Return [X, Y] of the center of cell containing provided text 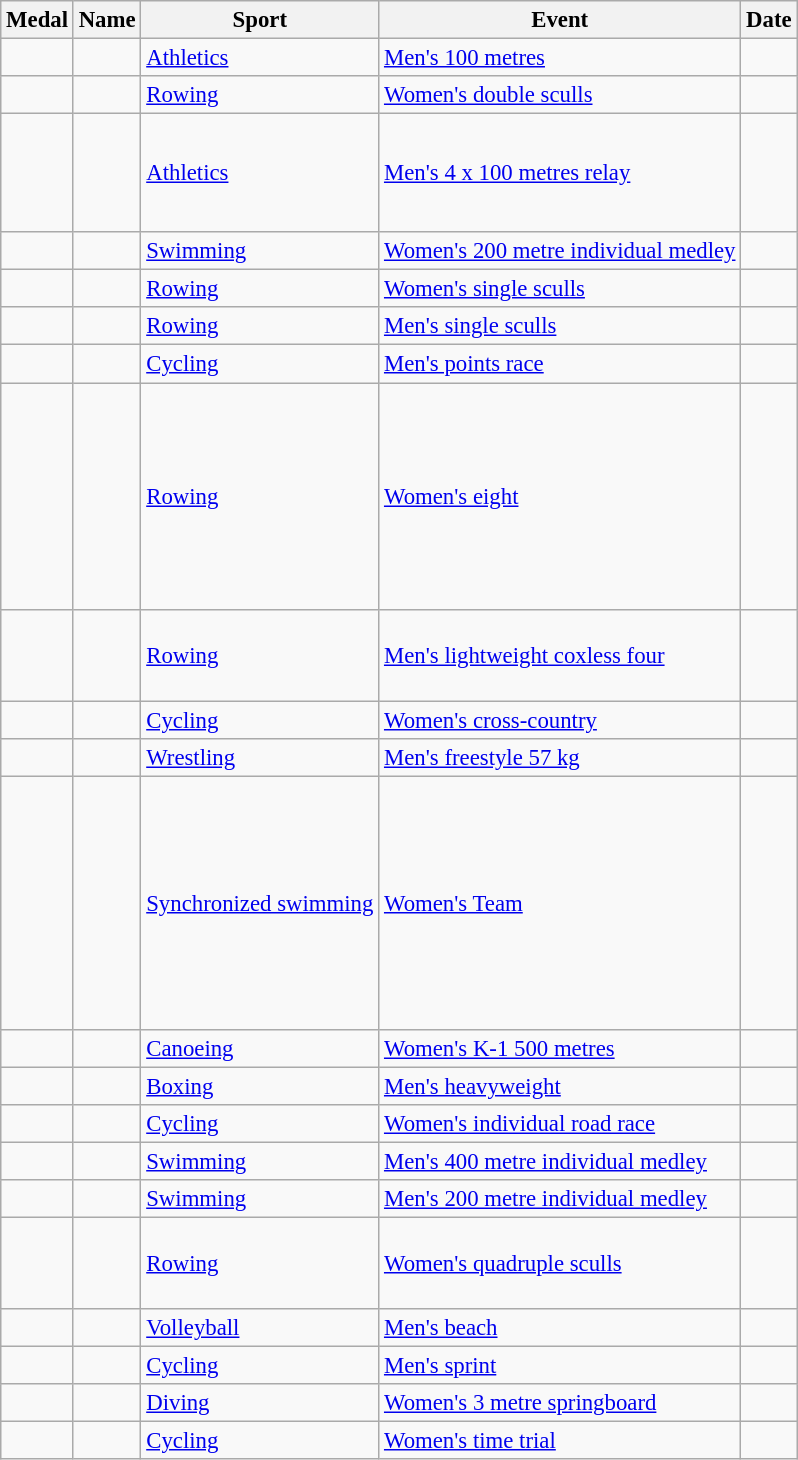
Women's cross-country [560, 720]
Volleyball [260, 1328]
Women's time trial [560, 1441]
Diving [260, 1403]
Event [560, 20]
Synchronized swimming [260, 903]
Women's 200 metre individual medley [560, 251]
Men's single sculls [560, 327]
Wrestling [260, 757]
Women's eight [560, 496]
Women's Team [560, 903]
Medal [38, 20]
Date [769, 20]
Sport [260, 20]
Name [107, 20]
Men's lightweight coxless four [560, 655]
Women's quadruple sculls [560, 1264]
Men's beach [560, 1328]
Men's freestyle 57 kg [560, 757]
Boxing [260, 1086]
Men's sprint [560, 1366]
Men's 400 metre individual medley [560, 1161]
Women's K-1 500 metres [560, 1049]
Women's single sculls [560, 289]
Women's double sculls [560, 95]
Women's 3 metre springboard [560, 1403]
Men's 200 metre individual medley [560, 1199]
Women's individual road race [560, 1124]
Canoeing [260, 1049]
Men's 100 metres [560, 58]
Men's points race [560, 364]
Men's 4 x 100 metres relay [560, 174]
Men's heavyweight [560, 1086]
